Determine the (X, Y) coordinate at the center of the cell enclosing the given text.  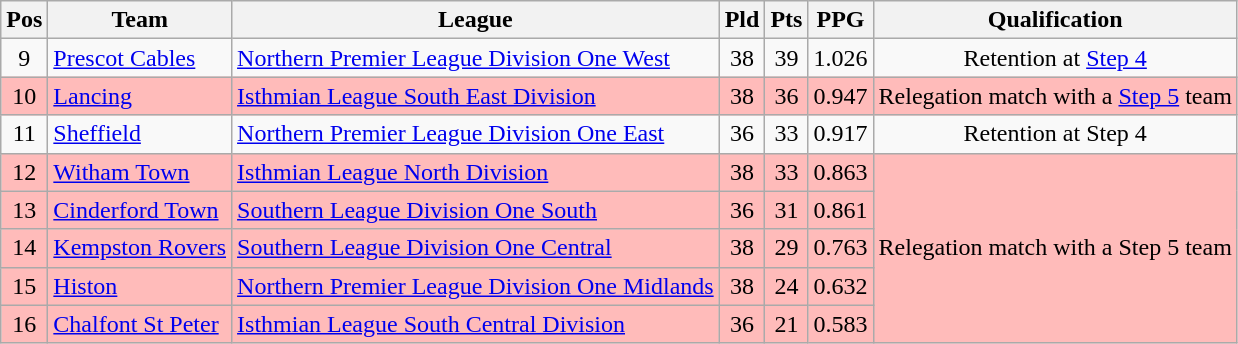
9 (24, 58)
0.947 (840, 96)
Northern Premier League Division One East (476, 134)
Prescot Cables (140, 58)
Qualification (1055, 20)
1.026 (840, 58)
Southern League Division One Central (476, 248)
15 (24, 286)
0.763 (840, 248)
Kempston Rovers (140, 248)
Southern League Division One South (476, 210)
0.917 (840, 134)
Northern Premier League Division One West (476, 58)
11 (24, 134)
14 (24, 248)
Northern Premier League Division One Midlands (476, 286)
31 (786, 210)
Witham Town (140, 172)
16 (24, 324)
0.632 (840, 286)
0.583 (840, 324)
PPG (840, 20)
Team (140, 20)
Pos (24, 20)
Cinderford Town (140, 210)
13 (24, 210)
League (476, 20)
0.863 (840, 172)
Pts (786, 20)
0.861 (840, 210)
Chalfont St Peter (140, 324)
29 (786, 248)
39 (786, 58)
Lancing (140, 96)
12 (24, 172)
10 (24, 96)
21 (786, 324)
Pld (742, 20)
Isthmian League South Central Division (476, 324)
Isthmian League North Division (476, 172)
Sheffield (140, 134)
24 (786, 286)
Isthmian League South East Division (476, 96)
Histon (140, 286)
